Extract the [x, y] coordinate from the center of the cell holding the provided text.  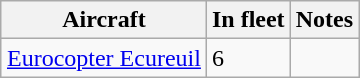
Eurocopter Ecureuil [104, 58]
In fleet [248, 20]
6 [248, 58]
Notes [324, 20]
Aircraft [104, 20]
